Pinpoint the cell where the given text exists, returning its [x, y] midpoint coordinate. 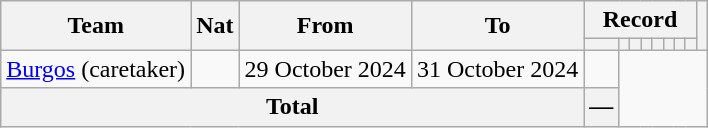
Team [96, 26]
— [602, 107]
Burgos (caretaker) [96, 69]
Nat [215, 26]
31 October 2024 [497, 69]
From [325, 26]
Record [640, 20]
To [497, 26]
29 October 2024 [325, 69]
Total [292, 107]
